Find where the given text appears and provide that cell's center as [X, Y] coordinate. 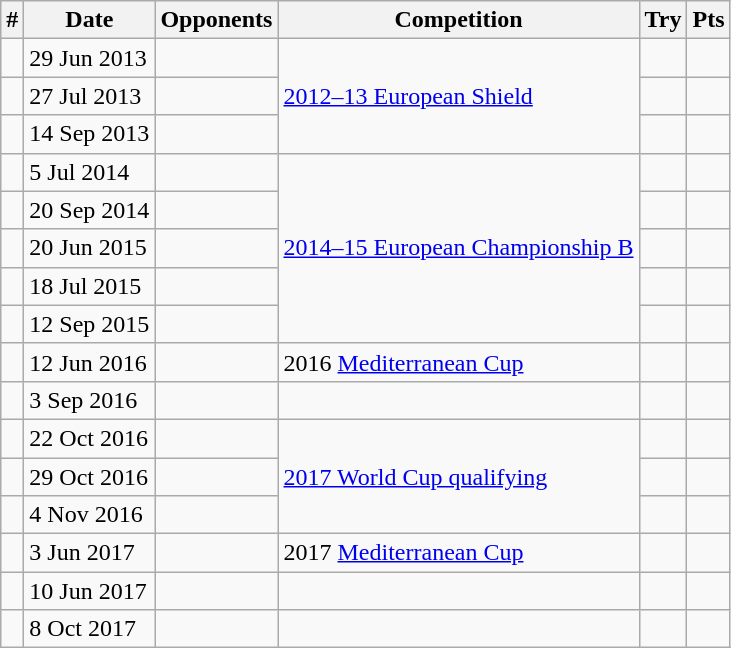
10 Jun 2017 [90, 591]
2016 Mediterranean Cup [458, 362]
4 Nov 2016 [90, 515]
2017 World Cup qualifying [458, 476]
14 Sep 2013 [90, 134]
2017 Mediterranean Cup [458, 553]
Try [663, 20]
Date [90, 20]
12 Sep 2015 [90, 324]
5 Jul 2014 [90, 172]
29 Oct 2016 [90, 477]
# [12, 20]
2014–15 European Championship B [458, 248]
2012–13 European Shield [458, 96]
3 Jun 2017 [90, 553]
Opponents [216, 20]
Pts [708, 20]
20 Jun 2015 [90, 248]
22 Oct 2016 [90, 438]
12 Jun 2016 [90, 362]
Competition [458, 20]
3 Sep 2016 [90, 400]
20 Sep 2014 [90, 210]
8 Oct 2017 [90, 629]
27 Jul 2013 [90, 96]
29 Jun 2013 [90, 58]
18 Jul 2015 [90, 286]
